Output the [X, Y] coordinate of the center of the cell containing the given text.  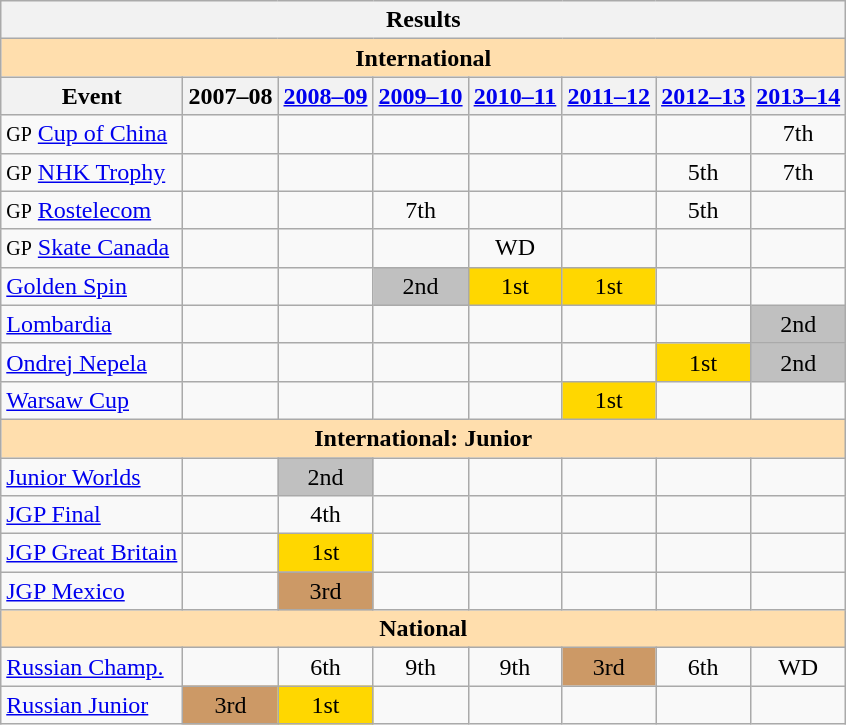
Ondrej Nepela [92, 362]
GP Skate Canada [92, 248]
National [424, 629]
Lombardia [92, 324]
4th [326, 515]
Russian Junior [92, 705]
2008–09 [326, 96]
Event [92, 96]
2013–14 [798, 96]
JGP Great Britain [92, 553]
Golden Spin [92, 286]
Results [424, 20]
2012–13 [704, 96]
Warsaw Cup [92, 400]
GP NHK Trophy [92, 172]
Junior Worlds [92, 477]
Russian Champ. [92, 667]
2007–08 [230, 96]
2011–12 [609, 96]
GP Cup of China [92, 134]
JGP Final [92, 515]
International [424, 58]
2009–10 [420, 96]
2010–11 [515, 96]
International: Junior [424, 438]
GP Rostelecom [92, 210]
JGP Mexico [92, 591]
